Provide the (x, y) coordinate of the cell's center where the given text is located.  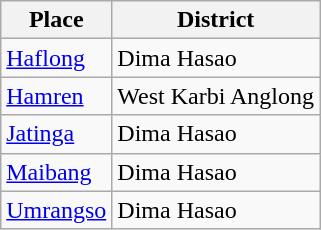
Umrangso (56, 210)
Jatinga (56, 134)
District (216, 20)
West Karbi Anglong (216, 96)
Hamren (56, 96)
Place (56, 20)
Maibang (56, 172)
Haflong (56, 58)
